Provide the (X, Y) coordinate of the cell's center where the given text is located.  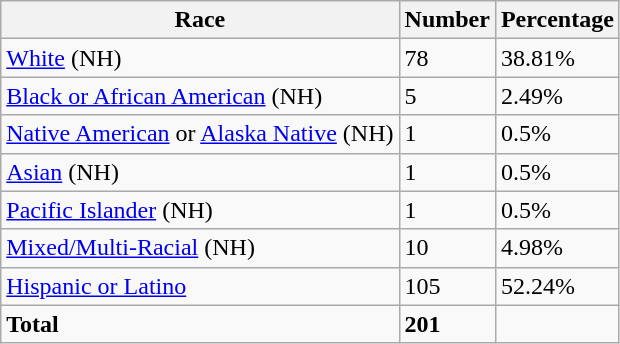
38.81% (557, 58)
Pacific Islander (NH) (200, 210)
Number (447, 20)
Native American or Alaska Native (NH) (200, 134)
Asian (NH) (200, 172)
201 (447, 324)
2.49% (557, 96)
105 (447, 286)
Race (200, 20)
10 (447, 248)
Mixed/Multi-Racial (NH) (200, 248)
Hispanic or Latino (200, 286)
4.98% (557, 248)
Total (200, 324)
Black or African American (NH) (200, 96)
52.24% (557, 286)
78 (447, 58)
Percentage (557, 20)
White (NH) (200, 58)
5 (447, 96)
